From the cell containing the given text, extract its center point as [X, Y] coordinate. 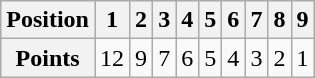
Points [48, 58]
12 [112, 58]
Position [48, 20]
8 [280, 20]
